Detect which cell encompasses the target text, then output its (x, y) center coordinate. 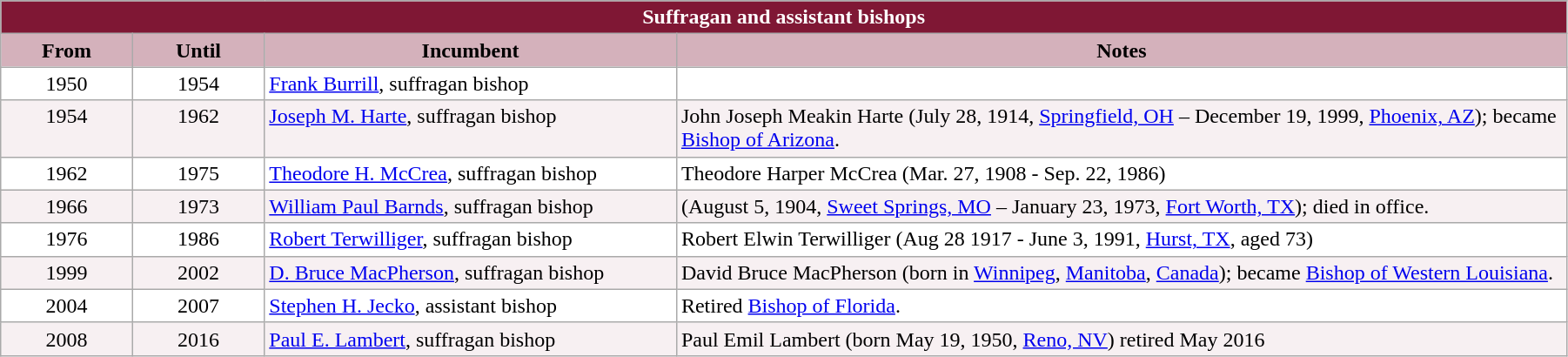
Theodore Harper McCrea (Mar. 27, 1908 - Sep. 22, 1986) (1121, 173)
John Joseph Meakin Harte (July 28, 1914, Springfield, OH – December 19, 1999, Phoenix, AZ); became Bishop of Arizona. (1121, 129)
Stephen H. Jecko, assistant bishop (471, 306)
2008 (67, 339)
2002 (198, 273)
2016 (198, 339)
Paul Emil Lambert (born May 19, 1950, Reno, NV) retired May 2016 (1121, 339)
Until (198, 51)
Joseph M. Harte, suffragan bishop (471, 129)
1975 (198, 173)
Theodore H. McCrea, suffragan bishop (471, 173)
From (67, 51)
1950 (67, 84)
2007 (198, 306)
Incumbent (471, 51)
D. Bruce MacPherson, suffragan bishop (471, 273)
1976 (67, 239)
1986 (198, 239)
(August 5, 1904, Sweet Springs, MO – January 23, 1973, Fort Worth, TX); died in office. (1121, 206)
Notes (1121, 51)
Robert Terwilliger, suffragan bishop (471, 239)
Robert Elwin Terwilliger (Aug 28 1917 - June 3, 1991, Hurst, TX, aged 73) (1121, 239)
Frank Burrill, suffragan bishop (471, 84)
1973 (198, 206)
2004 (67, 306)
David Bruce MacPherson (born in Winnipeg, Manitoba, Canada); became Bishop of Western Louisiana. (1121, 273)
Paul E. Lambert, suffragan bishop (471, 339)
William Paul Barnds, suffragan bishop (471, 206)
1966 (67, 206)
1999 (67, 273)
Suffragan and assistant bishops (784, 17)
Retired Bishop of Florida. (1121, 306)
